Pinpoint the cell where the given text exists, returning its (X, Y) midpoint coordinate. 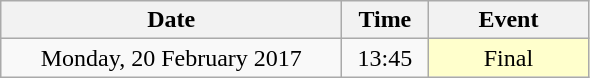
Event (508, 20)
Monday, 20 February 2017 (172, 58)
13:45 (385, 58)
Final (508, 58)
Time (385, 20)
Date (172, 20)
